Return (X, Y) of the center of cell containing provided text 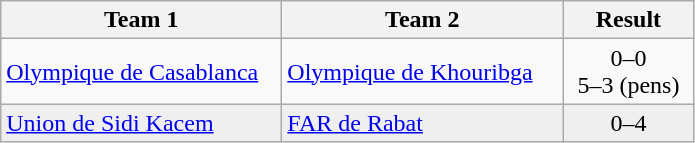
Result (628, 20)
Olympique de Casablanca (142, 72)
Union de Sidi Kacem (142, 123)
Team 1 (142, 20)
Olympique de Khouribga (422, 72)
0–4 (628, 123)
0–05–3 (pens) (628, 72)
Team 2 (422, 20)
FAR de Rabat (422, 123)
